Provide the [x, y] coordinate of the cell's center where the given text is located.  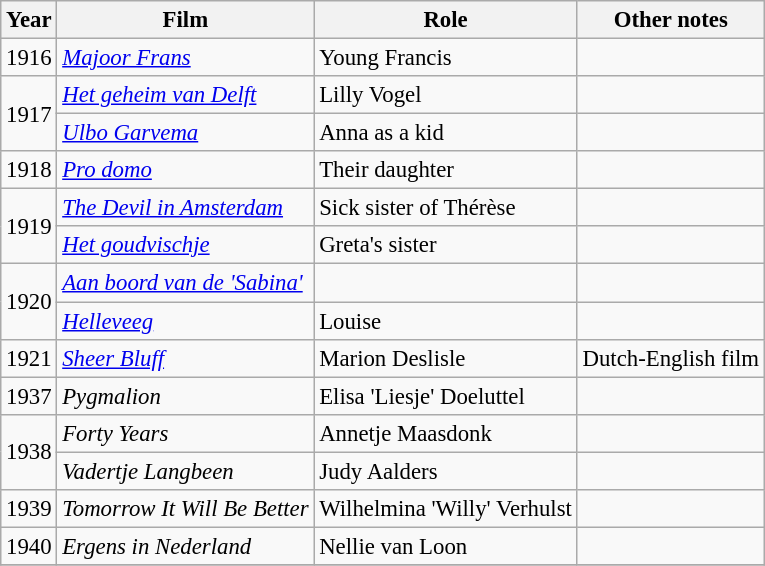
1916 [29, 58]
Annetje Maasdonk [446, 433]
Other notes [670, 20]
Elisa 'Liesje' Doeluttel [446, 396]
Young Francis [446, 58]
Their daughter [446, 170]
Het goudvischje [186, 245]
Dutch-English film [670, 358]
1918 [29, 170]
Het geheim van Delft [186, 95]
1937 [29, 396]
1938 [29, 452]
1917 [29, 114]
1921 [29, 358]
Forty Years [186, 433]
Ergens in Nederland [186, 546]
1920 [29, 302]
Film [186, 20]
Judy Aalders [446, 471]
Majoor Frans [186, 58]
1939 [29, 509]
Sick sister of Thérèse [446, 208]
Tomorrow It Will Be Better [186, 509]
The Devil in Amsterdam [186, 208]
Role [446, 20]
Lilly Vogel [446, 95]
Year [29, 20]
Sheer Bluff [186, 358]
Anna as a kid [446, 133]
Greta's sister [446, 245]
1940 [29, 546]
Pro domo [186, 170]
Wilhelmina 'Willy' Verhulst [446, 509]
1919 [29, 226]
Vadertje Langbeen [186, 471]
Aan boord van de 'Sabina' [186, 283]
Marion Deslisle [446, 358]
Ulbo Garvema [186, 133]
Louise [446, 321]
Pygmalion [186, 396]
Helleveeg [186, 321]
Nellie van Loon [446, 546]
